Detect which cell encompasses the target text, then output its [x, y] center coordinate. 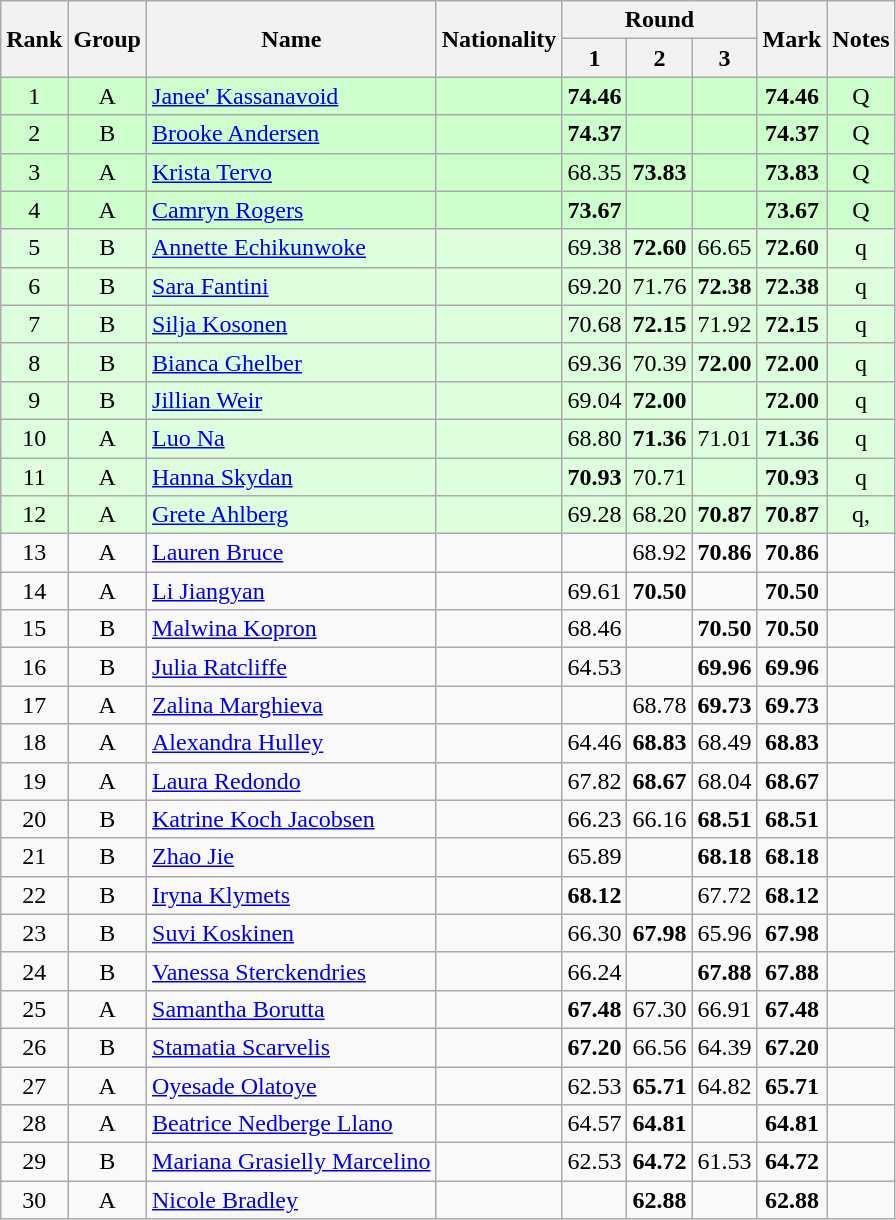
68.35 [594, 172]
25 [34, 1009]
65.96 [724, 933]
Nationality [499, 39]
Hanna Skydan [292, 477]
7 [34, 324]
10 [34, 438]
13 [34, 553]
68.80 [594, 438]
66.16 [660, 819]
Zalina Marghieva [292, 705]
Rank [34, 39]
9 [34, 400]
Li Jiangyan [292, 591]
30 [34, 1200]
Bianca Ghelber [292, 362]
Iryna Klymets [292, 895]
14 [34, 591]
Annette Echikunwoke [292, 248]
24 [34, 971]
Vanessa Sterckendries [292, 971]
Brooke Andersen [292, 134]
Malwina Kopron [292, 629]
65.89 [594, 857]
66.24 [594, 971]
68.49 [724, 743]
61.53 [724, 1162]
64.46 [594, 743]
68.92 [660, 553]
26 [34, 1047]
Oyesade Olatoye [292, 1085]
68.78 [660, 705]
Camryn Rogers [292, 210]
Jillian Weir [292, 400]
71.92 [724, 324]
70.71 [660, 477]
68.46 [594, 629]
69.36 [594, 362]
23 [34, 933]
64.39 [724, 1047]
11 [34, 477]
68.20 [660, 515]
64.82 [724, 1085]
Lauren Bruce [292, 553]
66.91 [724, 1009]
66.65 [724, 248]
71.76 [660, 286]
Mariana Grasielly Marcelino [292, 1162]
Group [108, 39]
12 [34, 515]
Krista Tervo [292, 172]
17 [34, 705]
Katrine Koch Jacobsen [292, 819]
Janee' Kassanavoid [292, 96]
67.72 [724, 895]
Round [660, 20]
Beatrice Nedberge Llano [292, 1124]
Notes [861, 39]
Samantha Borutta [292, 1009]
Luo Na [292, 438]
Nicole Bradley [292, 1200]
Laura Redondo [292, 781]
66.30 [594, 933]
64.57 [594, 1124]
69.61 [594, 591]
19 [34, 781]
q, [861, 515]
22 [34, 895]
28 [34, 1124]
68.04 [724, 781]
20 [34, 819]
64.53 [594, 667]
Zhao Jie [292, 857]
15 [34, 629]
66.23 [594, 819]
71.01 [724, 438]
Grete Ahlberg [292, 515]
27 [34, 1085]
4 [34, 210]
6 [34, 286]
Silja Kosonen [292, 324]
29 [34, 1162]
70.68 [594, 324]
16 [34, 667]
Stamatia Scarvelis [292, 1047]
70.39 [660, 362]
5 [34, 248]
8 [34, 362]
21 [34, 857]
Alexandra Hulley [292, 743]
67.30 [660, 1009]
Mark [792, 39]
69.28 [594, 515]
Suvi Koskinen [292, 933]
Julia Ratcliffe [292, 667]
66.56 [660, 1047]
Sara Fantini [292, 286]
67.82 [594, 781]
Name [292, 39]
69.04 [594, 400]
69.20 [594, 286]
18 [34, 743]
69.38 [594, 248]
